Search for the cell housing the specified text and yield its [X, Y] center coordinate. 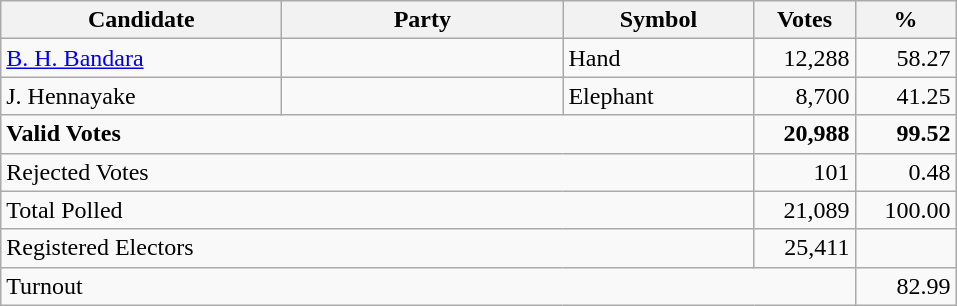
Votes [804, 20]
Valid Votes [378, 134]
Party [422, 20]
20,988 [804, 134]
Rejected Votes [378, 172]
100.00 [906, 210]
Registered Electors [378, 248]
Hand [658, 58]
% [906, 20]
Turnout [428, 286]
99.52 [906, 134]
58.27 [906, 58]
J. Hennayake [142, 96]
Total Polled [378, 210]
Symbol [658, 20]
41.25 [906, 96]
8,700 [804, 96]
Candidate [142, 20]
12,288 [804, 58]
0.48 [906, 172]
82.99 [906, 286]
21,089 [804, 210]
Elephant [658, 96]
B. H. Bandara [142, 58]
101 [804, 172]
25,411 [804, 248]
